Locate the cell with the specified text and output its [X, Y] center coordinate. 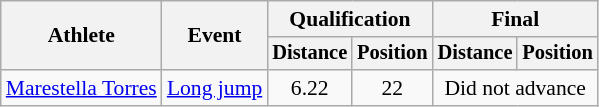
Did not advance [516, 88]
Final [516, 19]
Marestella Torres [82, 88]
Qualification [350, 19]
6.22 [310, 88]
22 [392, 88]
Long jump [214, 88]
Athlete [82, 36]
Event [214, 36]
